Locate the cell with the specified text and output its [X, Y] center coordinate. 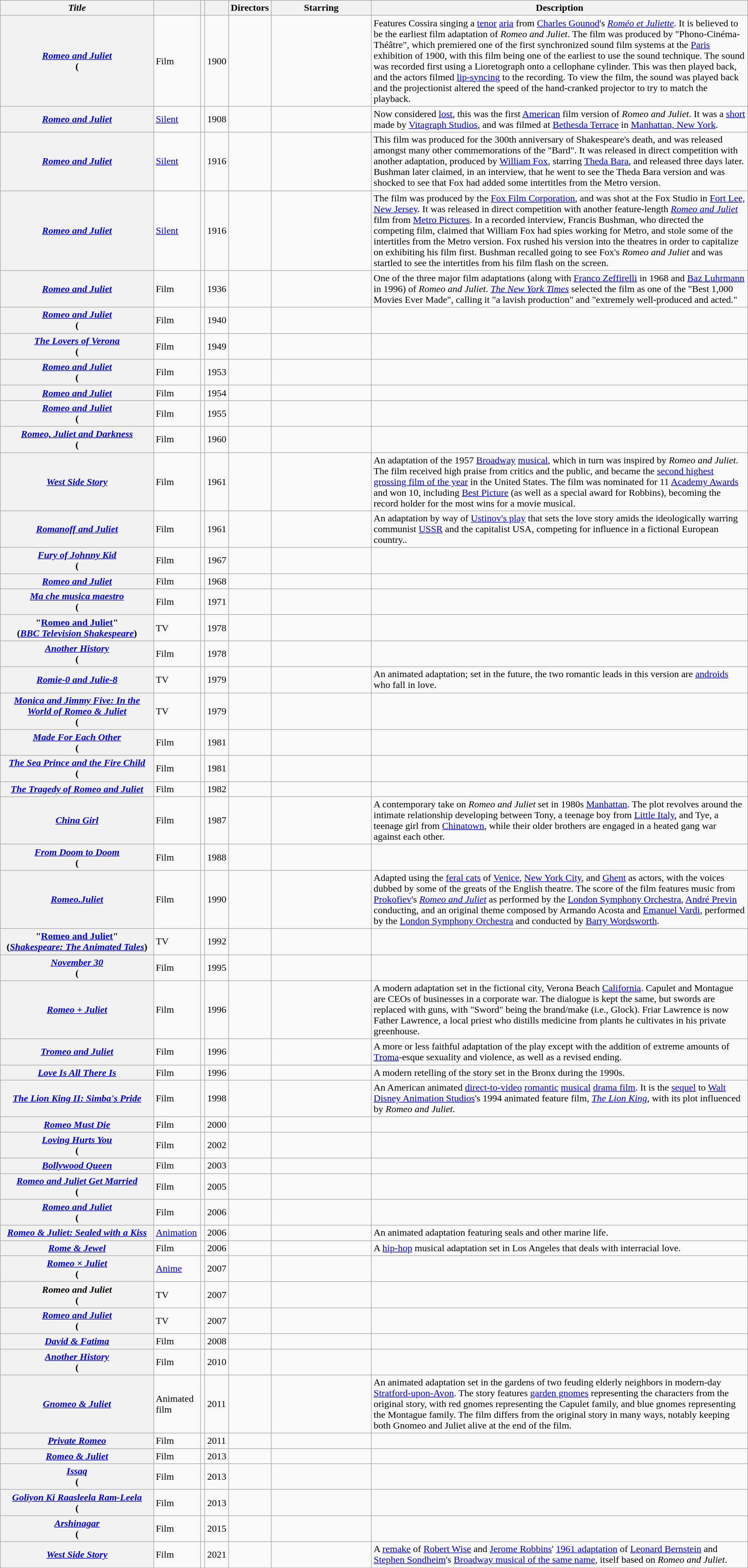
Romeo & Juliet: Sealed with a Kiss [77, 1233]
Romeo × Juliet( [77, 1269]
Gnomeo & Juliet [77, 1404]
An animated adaptation; set in the future, the two romantic leads in this version are androids who fall in love. [560, 680]
1988 [217, 857]
1955 [217, 413]
A modern retelling of the story set in the Bronx during the 1990s. [560, 1073]
Tromeo and Juliet [77, 1052]
From Doom to Doom( [77, 857]
Goliyon Ki Raasleela Ram-Leela( [77, 1503]
1987 [217, 821]
2015 [217, 1528]
2010 [217, 1361]
2005 [217, 1186]
Title [77, 8]
An animated adaptation featuring seals and other marine life. [560, 1233]
Starring [321, 8]
Romanoff and Juliet [77, 529]
A hip-hop musical adaptation set in Los Angeles that deals with interracial love. [560, 1248]
1908 [217, 119]
1968 [217, 581]
Romeo Must Die [77, 1125]
Romie-0 and Julie-8 [77, 680]
1940 [217, 320]
1960 [217, 439]
Animated film [177, 1404]
Loving Hurts You( [77, 1145]
1953 [217, 372]
Romeo.Juliet [77, 899]
Romeo & Juliet [77, 1456]
"Romeo and Juliet"(Shakespeare: The Animated Tales) [77, 941]
1900 [217, 61]
1982 [217, 789]
Description [560, 8]
Monica and Jimmy Five: In the World of Romeo & Juliet( [77, 711]
1990 [217, 899]
Romeo + Juliet [77, 1010]
The Lovers of Verona( [77, 346]
Arshinagar( [77, 1528]
Romeo and Juliet Get Married( [77, 1186]
Love Is All There Is [77, 1073]
2008 [217, 1341]
Directors [250, 8]
Anime [177, 1269]
Issaq( [77, 1477]
The Tragedy of Romeo and Juliet [77, 789]
2021 [217, 1555]
1967 [217, 561]
2000 [217, 1125]
The Sea Prince and the Fire Child( [77, 769]
Made For Each Other( [77, 742]
The Lion King II: Simba's Pride [77, 1099]
Ma che musica maestro( [77, 602]
1995 [217, 968]
November 30( [77, 968]
1936 [217, 289]
1992 [217, 941]
"Romeo and Juliet"(BBC Television Shakespeare) [77, 628]
1998 [217, 1099]
China Girl [77, 821]
Rome & Jewel [77, 1248]
2003 [217, 1166]
Animation [177, 1233]
Romeo, Juliet and Darkness( [77, 439]
2002 [217, 1145]
Fury of Johnny Kid( [77, 561]
1954 [217, 393]
1949 [217, 346]
David & Fatima [77, 1341]
Bollywood Queen [77, 1166]
1971 [217, 602]
Private Romeo [77, 1441]
